Return [X, Y] of the center of cell containing provided text 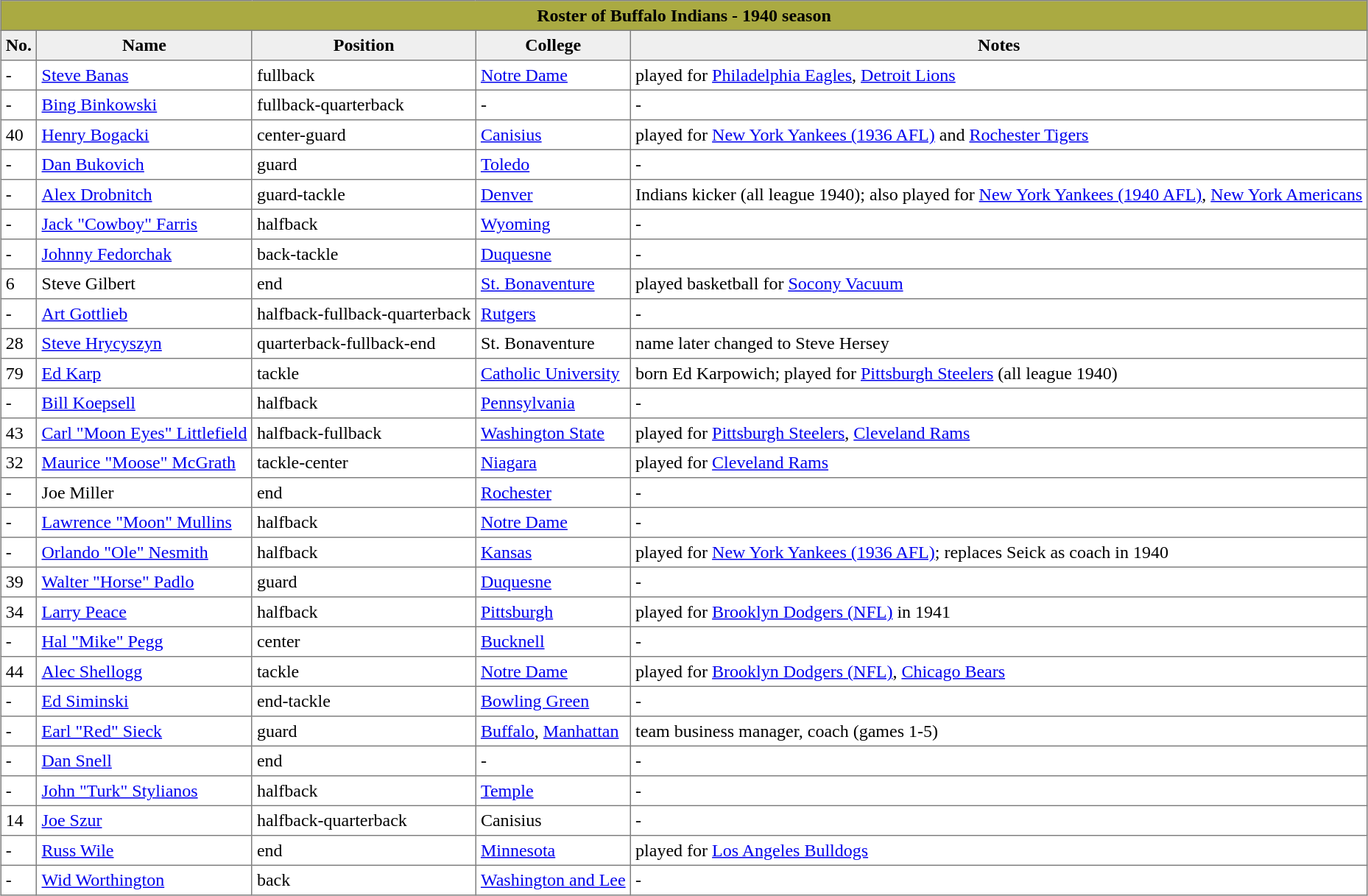
tackle-center [364, 462]
back [364, 880]
halfback-fullback [364, 433]
44 [19, 671]
played for New York Yankees (1936 AFL); replaces Seick as coach in 1940 [998, 552]
Wyoming [553, 224]
played for Brooklyn Dodgers (NFL), Chicago Bears [998, 671]
Pennsylvania [553, 403]
John "Turk" Stylianos [144, 791]
Art Gottlieb [144, 314]
Orlando "Ole" Nesmith [144, 552]
Denver [553, 194]
28 [19, 343]
Alex Drobnitch [144, 194]
Ed Karp [144, 373]
Buffalo, Manhattan [553, 731]
Rutgers [553, 314]
Kansas [553, 552]
back-tackle [364, 254]
Maurice "Moose" McGrath [144, 462]
Steve Gilbert [144, 283]
Joe Miller [144, 493]
Dan Snell [144, 761]
Hal "Mike" Pegg [144, 641]
Ed Siminski [144, 701]
played basketball for Socony Vacuum [998, 283]
halfback-quarterback [364, 820]
center-guard [364, 135]
guard-tackle [364, 194]
Bucknell [553, 641]
Notes [998, 45]
Washington State [553, 433]
Position [364, 45]
14 [19, 820]
quarterback-fullback-end [364, 343]
Niagara [553, 462]
team business manager, coach (games 1-5) [998, 731]
Temple [553, 791]
Alec Shellogg [144, 671]
played for Brooklyn Dodgers (NFL) in 1941 [998, 612]
Wid Worthington [144, 880]
Larry Peace [144, 612]
played for New York Yankees (1936 AFL) and Rochester Tigers [998, 135]
Henry Bogacki [144, 135]
Lawrence "Moon" Mullins [144, 522]
6 [19, 283]
College [553, 45]
Pittsburgh [553, 612]
fullback-quarterback [364, 105]
played for Philadelphia Eagles, Detroit Lions [998, 75]
center [364, 641]
Name [144, 45]
32 [19, 462]
Carl "Moon Eyes" Littlefield [144, 433]
fullback [364, 75]
Bill Koepsell [144, 403]
Indians kicker (all league 1940); also played for New York Yankees (1940 AFL), New York Americans [998, 194]
79 [19, 373]
halfback-fullback-quarterback [364, 314]
born Ed Karpowich; played for Pittsburgh Steelers (all league 1940) [998, 373]
Joe Szur [144, 820]
Johnny Fedorchak [144, 254]
Steve Banas [144, 75]
40 [19, 135]
Minnesota [553, 850]
Catholic University [553, 373]
Rochester [553, 493]
Russ Wile [144, 850]
Dan Bukovich [144, 164]
Jack "Cowboy" Farris [144, 224]
Steve Hrycyszyn [144, 343]
Bing Binkowski [144, 105]
Washington and Lee [553, 880]
Bowling Green [553, 701]
43 [19, 433]
Toledo [553, 164]
Walter "Horse" Padlo [144, 582]
played for Pittsburgh Steelers, Cleveland Rams [998, 433]
34 [19, 612]
played for Los Angeles Bulldogs [998, 850]
No. [19, 45]
39 [19, 582]
Earl "Red" Sieck [144, 731]
name later changed to Steve Hersey [998, 343]
end-tackle [364, 701]
played for Cleveland Rams [998, 462]
Roster of Buffalo Indians - 1940 season [684, 15]
